Determine the (x, y) coordinate at the center of the cell enclosing the given text.  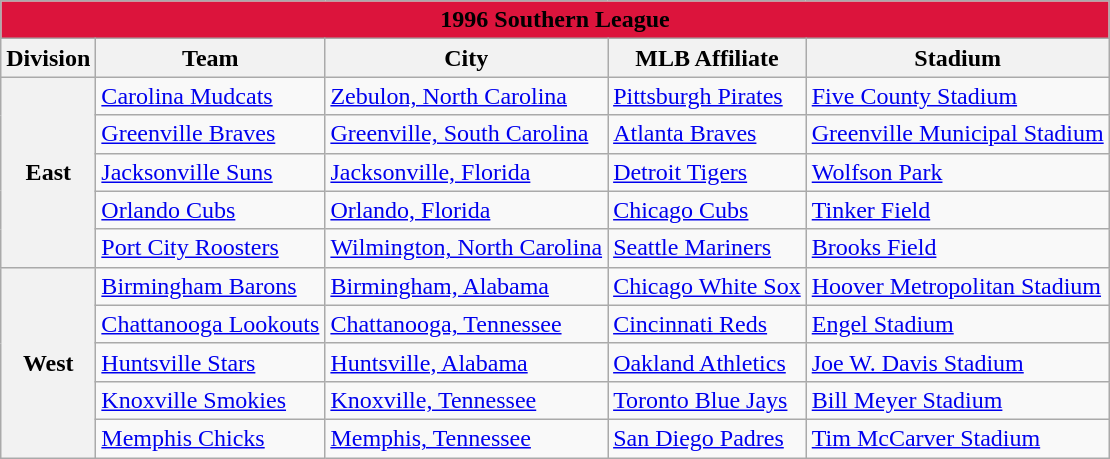
Joe W. Davis Stadium (958, 362)
Tim McCarver Stadium (958, 438)
Cincinnati Reds (708, 324)
Stadium (958, 58)
Team (210, 58)
Greenville Braves (210, 134)
Orlando Cubs (210, 210)
East (48, 172)
Wilmington, North Carolina (466, 248)
Division (48, 58)
Chattanooga Lookouts (210, 324)
Bill Meyer Stadium (958, 400)
San Diego Padres (708, 438)
Tinker Field (958, 210)
Toronto Blue Jays (708, 400)
Jacksonville, Florida (466, 172)
Brooks Field (958, 248)
Oakland Athletics (708, 362)
Birmingham, Alabama (466, 286)
Wolfson Park (958, 172)
West (48, 362)
1996 Southern League (555, 20)
Jacksonville Suns (210, 172)
Greenville Municipal Stadium (958, 134)
Memphis, Tennessee (466, 438)
Pittsburgh Pirates (708, 96)
Five County Stadium (958, 96)
Chicago White Sox (708, 286)
Huntsville, Alabama (466, 362)
Engel Stadium (958, 324)
Orlando, Florida (466, 210)
Birmingham Barons (210, 286)
Detroit Tigers (708, 172)
Knoxville, Tennessee (466, 400)
Chicago Cubs (708, 210)
Knoxville Smokies (210, 400)
Chattanooga, Tennessee (466, 324)
City (466, 58)
Memphis Chicks (210, 438)
Seattle Mariners (708, 248)
Zebulon, North Carolina (466, 96)
Carolina Mudcats (210, 96)
Port City Roosters (210, 248)
Greenville, South Carolina (466, 134)
Atlanta Braves (708, 134)
Huntsville Stars (210, 362)
Hoover Metropolitan Stadium (958, 286)
MLB Affiliate (708, 58)
